Search for the cell housing the specified text and yield its (X, Y) center coordinate. 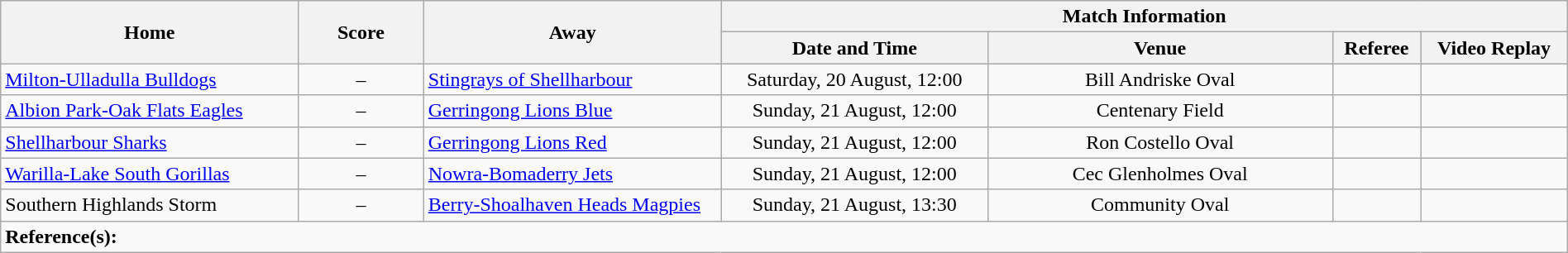
Away (572, 32)
Date and Time (854, 48)
Saturday, 20 August, 12:00 (854, 79)
Milton-Ulladulla Bulldogs (150, 79)
Match Information (1145, 17)
Reference(s): (784, 236)
Southern Highlands Storm (150, 205)
Albion Park-Oak Flats Eagles (150, 111)
Stingrays of Shellharbour (572, 79)
Home (150, 32)
Score (361, 32)
Centenary Field (1159, 111)
Sunday, 21 August, 13:30 (854, 205)
Gerringong Lions Blue (572, 111)
Venue (1159, 48)
Nowra-Bomaderry Jets (572, 174)
Warilla-Lake South Gorillas (150, 174)
Ron Costello Oval (1159, 142)
Video Replay (1494, 48)
Shellharbour Sharks (150, 142)
Berry-Shoalhaven Heads Magpies (572, 205)
Cec Glenholmes Oval (1159, 174)
Community Oval (1159, 205)
Gerringong Lions Red (572, 142)
Bill Andriske Oval (1159, 79)
Referee (1376, 48)
